From the cell containing the given text, extract its center point as [X, Y] coordinate. 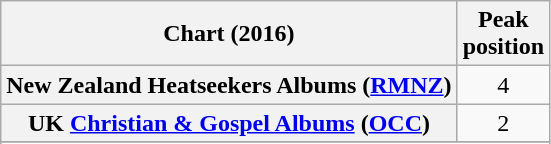
UK Christian & Gospel Albums (OCC) [229, 123]
Peak position [503, 34]
4 [503, 85]
Chart (2016) [229, 34]
New Zealand Heatseekers Albums (RMNZ) [229, 85]
2 [503, 123]
